Output the (X, Y) coordinate of the center of the cell containing the given text.  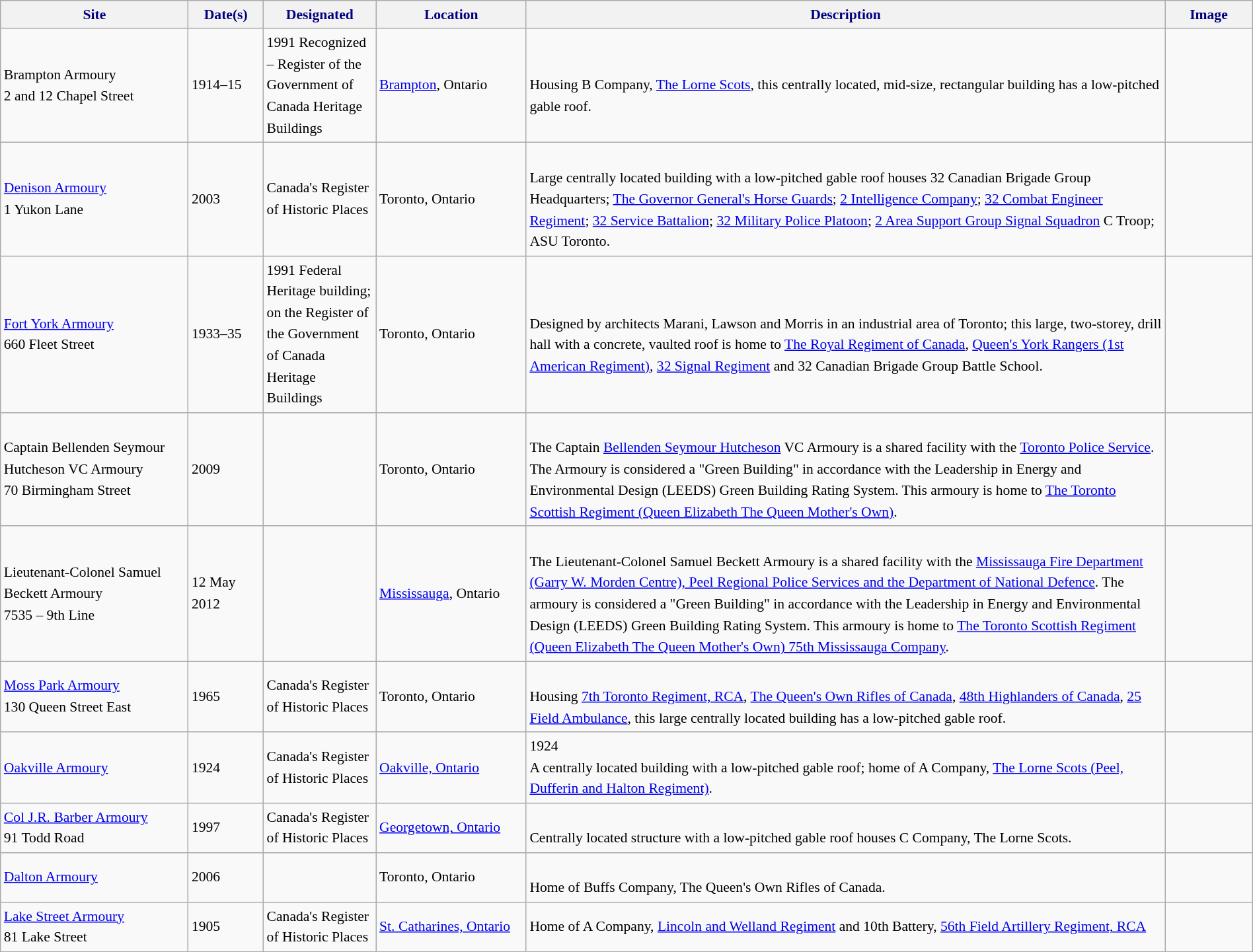
Lieutenant-Colonel Samuel Beckett Armoury7535 – 9th Line (95, 594)
Designated (320, 15)
Georgetown, Ontario (451, 828)
Description (845, 15)
1991 Recognized – Register of the Government of Canada Heritage Buildings (320, 86)
Moss Park Armoury130 Queen Street East (95, 696)
1924A centrally located building with a low-pitched gable roof; home of A Company, The Lorne Scots (Peel, Dufferin and Halton Regiment). (845, 768)
Fort York Armoury660 Fleet Street (95, 334)
2006 (226, 877)
Brampton Armoury2 and 12 Chapel Street (95, 86)
Home of A Company, Lincoln and Welland Regiment and 10th Battery, 56th Field Artillery Regiment, RCA (845, 928)
1991 Federal Heritage building; on the Register of the Government of Canada Heritage Buildings (320, 334)
Dalton Armoury (95, 877)
Image (1209, 15)
St. Catharines, Ontario (451, 928)
Captain Bellenden Seymour Hutcheson VC Armoury70 Birmingham Street (95, 470)
1905 (226, 928)
Housing B Company, The Lorne Scots, this centrally located, mid-size, rectangular building has a low-pitched gable roof. (845, 86)
Site (95, 15)
1997 (226, 828)
Oakville, Ontario (451, 768)
Date(s) (226, 15)
Mississauga, Ontario (451, 594)
Location (451, 15)
1924 (226, 768)
12 May 2012 (226, 594)
2003 (226, 200)
1933–35 (226, 334)
1965 (226, 696)
Lake Street Armoury81 Lake Street (95, 928)
2009 (226, 470)
Brampton, Ontario (451, 86)
Centrally located structure with a low-pitched gable roof houses C Company, The Lorne Scots. (845, 828)
Denison Armoury1 Yukon Lane (95, 200)
Home of Buffs Company, The Queen's Own Rifles of Canada. (845, 877)
1914–15 (226, 86)
Oakville Armoury (95, 768)
Col J.R. Barber Armoury91 Todd Road (95, 828)
